From the cell containing the given text, extract its center point as [x, y] coordinate. 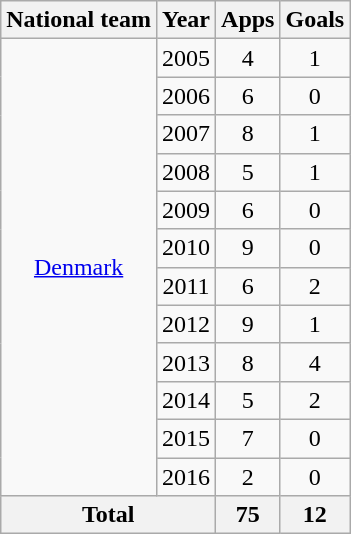
2013 [186, 362]
12 [315, 515]
2006 [186, 96]
Denmark [79, 268]
Apps [248, 20]
2014 [186, 400]
2016 [186, 477]
2015 [186, 438]
Goals [315, 20]
7 [248, 438]
2005 [186, 58]
2010 [186, 248]
Total [108, 515]
2008 [186, 172]
2012 [186, 324]
Year [186, 20]
2011 [186, 286]
75 [248, 515]
National team [79, 20]
2009 [186, 210]
2007 [186, 134]
